Detect which cell encompasses the target text, then output its (X, Y) center coordinate. 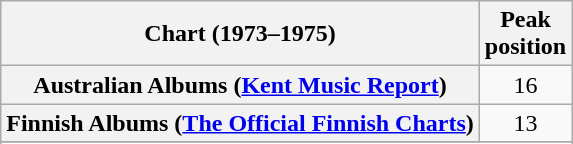
13 (525, 123)
Peakposition (525, 34)
Australian Albums (Kent Music Report) (240, 85)
Finnish Albums (The Official Finnish Charts) (240, 123)
16 (525, 85)
Chart (1973–1975) (240, 34)
